Locate the cell with the specified text and output its (X, Y) center coordinate. 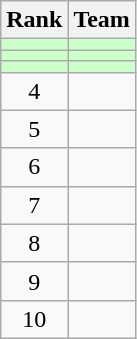
5 (34, 129)
Team (102, 20)
10 (34, 319)
8 (34, 243)
6 (34, 167)
9 (34, 281)
Rank (34, 20)
7 (34, 205)
4 (34, 91)
